Locate the cell with the specified text and output its (X, Y) center coordinate. 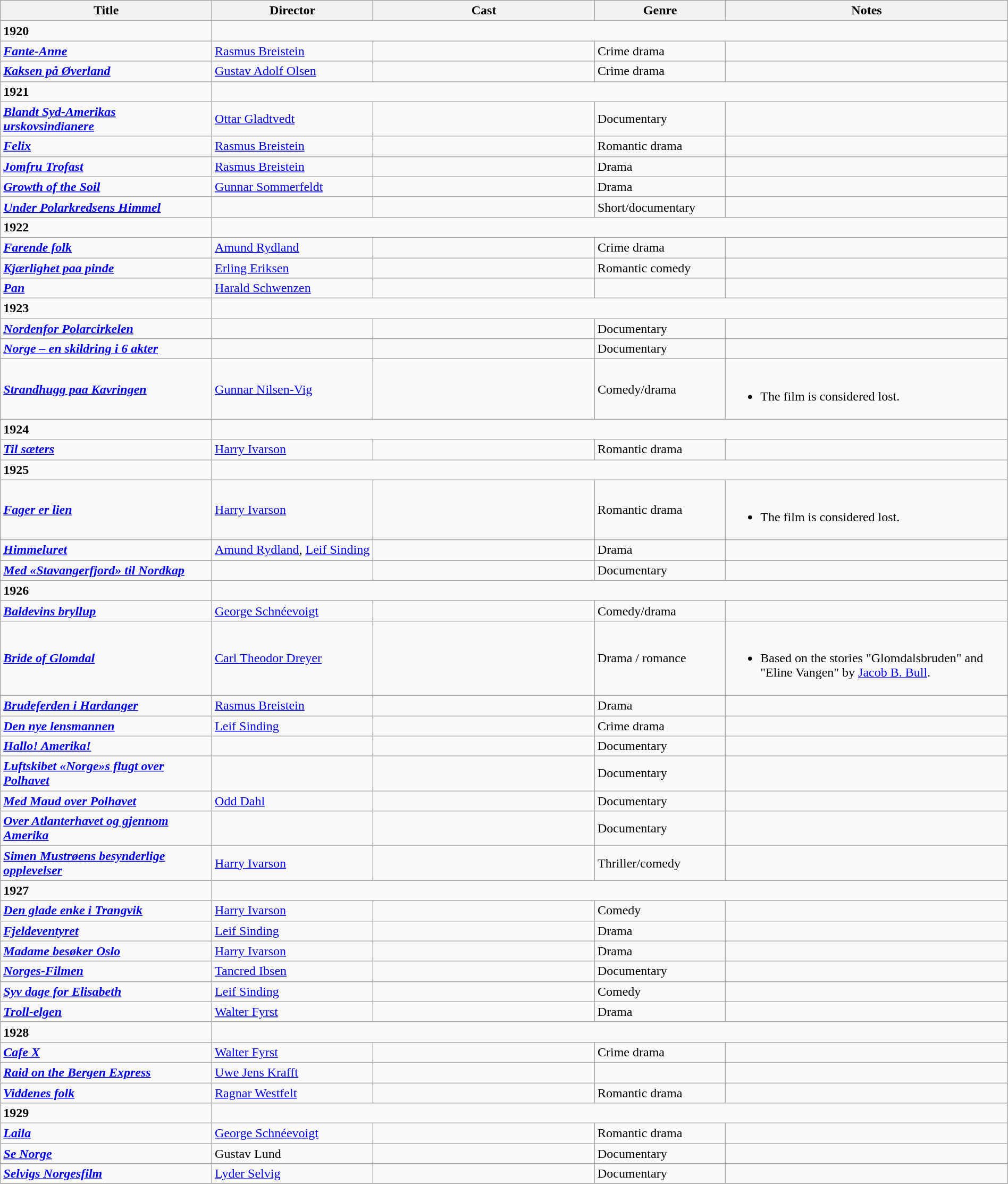
Til sæters (106, 449)
Nordenfor Polarcirkelen (106, 329)
Med «Stavangerfjord» til Nordkap (106, 570)
Syv dage for Elisabeth (106, 991)
Den nye lensmannen (106, 726)
Lyder Selvig (292, 1174)
Growth of the Soil (106, 187)
Notes (867, 11)
Himmeluret (106, 550)
Kjærlighet paa pinde (106, 268)
Farende folk (106, 247)
Hallo! Amerika! (106, 746)
1927 (106, 890)
Selvigs Norgesfilm (106, 1174)
Luftskibet «Norge»s flugt over Polhavet (106, 773)
Title (106, 11)
Norges-Filmen (106, 971)
Fjeldeventyret (106, 931)
Thriller/comedy (660, 863)
1924 (106, 429)
Short/documentary (660, 207)
1929 (106, 1113)
1921 (106, 91)
Under Polarkredsens Himmel (106, 207)
Gunnar Nilsen-Vig (292, 389)
Se Norge (106, 1154)
Gustav Adolf Olsen (292, 71)
1922 (106, 227)
Den glade enke i Trangvik (106, 911)
Tancred Ibsen (292, 971)
Carl Theodor Dreyer (292, 658)
Blandt Syd-Amerikas urskovsindianere (106, 119)
1928 (106, 1032)
Cafe X (106, 1052)
Odd Dahl (292, 801)
Fante-Anne (106, 51)
Ottar Gladtvedt (292, 119)
1925 (106, 470)
Drama / romance (660, 658)
Over Atlanterhavet og gjennom Amerika (106, 829)
Norge – en skildring i 6 akter (106, 349)
Simen Mustrøens besynderlige opplevelser (106, 863)
Director (292, 11)
Viddenes folk (106, 1093)
Gunnar Sommerfeldt (292, 187)
Harald Schwenzen (292, 288)
Erling Eriksen (292, 268)
Baldevins bryllup (106, 611)
Jomfru Trofast (106, 166)
Based on the stories "Glomdalsbruden" and "Eline Vangen" by Jacob B. Bull. (867, 658)
Troll-elgen (106, 1012)
Amund Rydland (292, 247)
Amund Rydland, Leif Sinding (292, 550)
1920 (106, 31)
1926 (106, 590)
Fager er lien (106, 510)
Strandhugg paa Kavringen (106, 389)
Brudeferden i Hardanger (106, 705)
Pan (106, 288)
Genre (660, 11)
Laila (106, 1133)
Felix (106, 146)
Uwe Jens Krafft (292, 1072)
Med Maud over Polhavet (106, 801)
Romantic comedy (660, 268)
1923 (106, 308)
Gustav Lund (292, 1154)
Kaksen på Øverland (106, 71)
Raid on the Bergen Express (106, 1072)
Ragnar Westfelt (292, 1093)
Bride of Glomdal (106, 658)
Madame besøker Oslo (106, 951)
Cast (484, 11)
